Output the [x, y] coordinate of the center of the cell containing the given text.  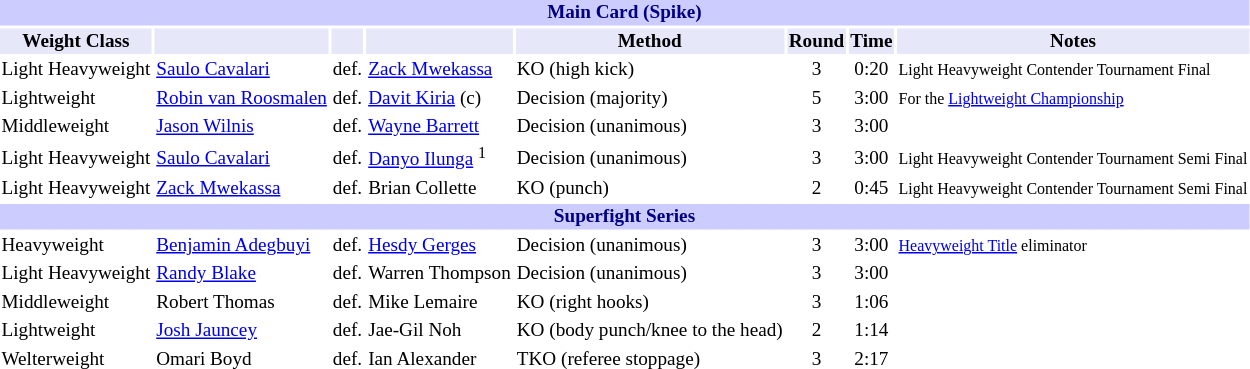
Heavyweight [76, 246]
Superfight Series [624, 217]
Jason Wilnis [242, 127]
KO (body punch/knee to the head) [650, 331]
KO (punch) [650, 189]
Heavyweight Title eliminator [1073, 246]
Mike Lemaire [440, 303]
Round [816, 41]
1:06 [872, 303]
Benjamin Adegbuyi [242, 246]
Main Card (Spike) [624, 13]
Light Heavyweight Contender Tournament Final [1073, 70]
Warren Thompson [440, 274]
Decision (majority) [650, 99]
5 [816, 99]
Robin van Roosmalen [242, 99]
Danyo Ilunga 1 [440, 157]
1:14 [872, 331]
Method [650, 41]
0:20 [872, 70]
Brian Collette [440, 189]
Notes [1073, 41]
Time [872, 41]
Weight Class [76, 41]
Randy Blake [242, 274]
Jae-Gil Noh [440, 331]
0:45 [872, 189]
Robert Thomas [242, 303]
KO (right hooks) [650, 303]
Davit Kiria (c) [440, 99]
Josh Jauncey [242, 331]
Wayne Barrett [440, 127]
KO (high kick) [650, 70]
For the Lightweight Championship [1073, 99]
Hesdy Gerges [440, 246]
